Return the (x, y) coordinate for the center point of the cell that contains the specified text.  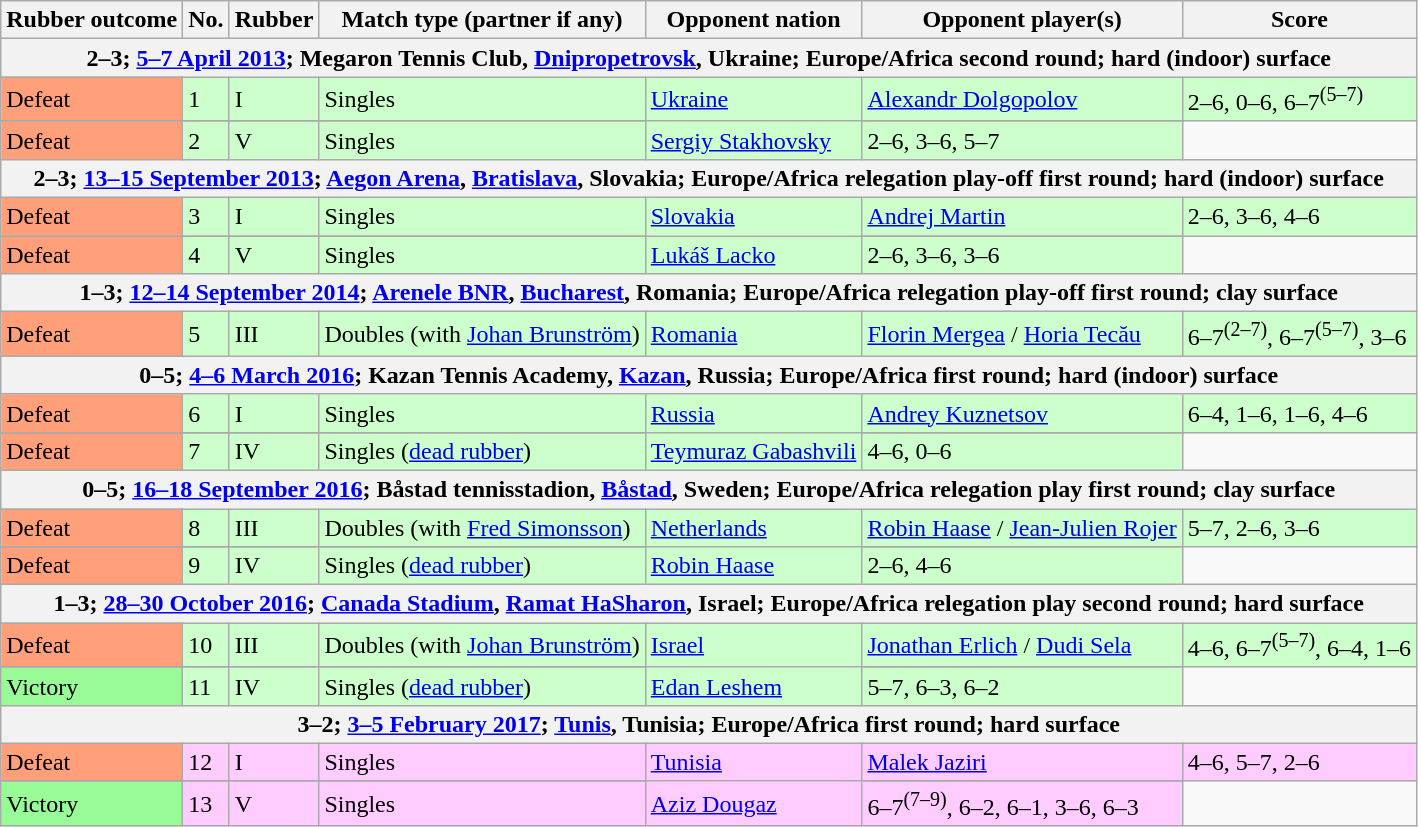
1–3; 28–30 October 2016; Canada Stadium, Ramat HaSharon, Israel; Europe/Africa relegation play second round; hard surface (709, 604)
4 (206, 255)
2–6, 4–6 (1022, 566)
2 (206, 140)
4–6, 6–7(5–7), 6–4, 1–6 (1299, 646)
No. (206, 20)
Doubles (with Fred Simonsson) (482, 528)
Robin Haase / Jean-Julien Rojer (1022, 528)
6–7(7–9), 6–2, 6–1, 3–6, 6–3 (1022, 804)
13 (206, 804)
Robin Haase (754, 566)
Aziz Dougaz (754, 804)
10 (206, 646)
Opponent nation (754, 20)
6–4, 1–6, 1–6, 4–6 (1299, 413)
Malek Jaziri (1022, 762)
12 (206, 762)
2–6, 3–6, 4–6 (1299, 217)
Slovakia (754, 217)
2–3; 5–7 April 2013; Megaron Tennis Club, Dnipropetrovsk, Ukraine; Europe/Africa second round; hard (indoor) surface (709, 58)
Alexandr Dolgopolov (1022, 100)
8 (206, 528)
Tunisia (754, 762)
Match type (partner if any) (482, 20)
Opponent player(s) (1022, 20)
9 (206, 566)
Rubber (274, 20)
5–7, 2–6, 3–6 (1299, 528)
0–5; 16–18 September 2016; Båstad tennisstadion, Båstad, Sweden; Europe/Africa relegation play first round; clay surface (709, 489)
2–6, 0–6, 6–7(5–7) (1299, 100)
11 (206, 686)
4–6, 5–7, 2–6 (1299, 762)
Sergiy Stakhovsky (754, 140)
2–6, 3–6, 3–6 (1022, 255)
Rubber outcome (92, 20)
Andrej Martin (1022, 217)
6 (206, 413)
Israel (754, 646)
Jonathan Erlich / Dudi Sela (1022, 646)
0–5; 4–6 March 2016; Kazan Tennis Academy, Kazan, Russia; Europe/Africa first round; hard (indoor) surface (709, 375)
2–3; 13–15 September 2013; Aegon Arena, Bratislava, Slovakia; Europe/Africa relegation play-off first round; hard (indoor) surface (709, 178)
2–6, 3–6, 5–7 (1022, 140)
Score (1299, 20)
5 (206, 334)
Lukáš Lacko (754, 255)
4–6, 0–6 (1022, 451)
Teymuraz Gabashvili (754, 451)
Edan Leshem (754, 686)
7 (206, 451)
Andrey Kuznetsov (1022, 413)
5–7, 6–3, 6–2 (1022, 686)
Russia (754, 413)
Romania (754, 334)
1 (206, 100)
Netherlands (754, 528)
Florin Mergea / Horia Tecău (1022, 334)
Ukraine (754, 100)
3 (206, 217)
3–2; 3–5 February 2017; Tunis, Tunisia; Europe/Africa first round; hard surface (709, 724)
6–7(2–7), 6–7(5–7), 3–6 (1299, 334)
1–3; 12–14 September 2014; Arenele BNR, Bucharest, Romania; Europe/Africa relegation play-off first round; clay surface (709, 293)
